Output the (x, y) coordinate of the center of the cell containing the given text.  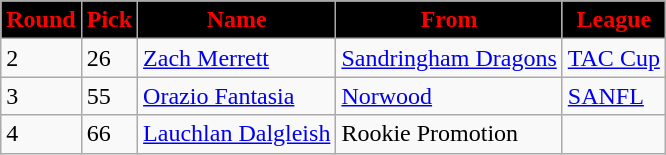
Zach Merrett (237, 58)
TAC Cup (614, 58)
Orazio Fantasia (237, 96)
Round (41, 20)
Lauchlan Dalgleish (237, 134)
Name (237, 20)
Sandringham Dragons (449, 58)
66 (109, 134)
From (449, 20)
26 (109, 58)
League (614, 20)
Rookie Promotion (449, 134)
4 (41, 134)
55 (109, 96)
SANFL (614, 96)
Pick (109, 20)
Norwood (449, 96)
3 (41, 96)
2 (41, 58)
